Identify which cell holds the provided text, then report its (X, Y) central coordinate. 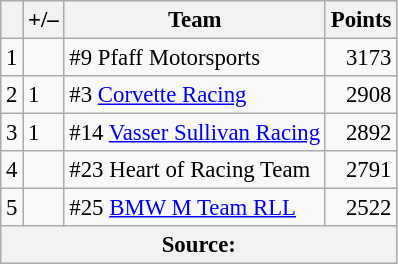
2 (12, 95)
4 (12, 170)
5 (12, 208)
2908 (360, 95)
+/– (44, 20)
3173 (360, 58)
2892 (360, 133)
#9 Pfaff Motorsports (194, 58)
#3 Corvette Racing (194, 95)
2791 (360, 170)
#14 Vasser Sullivan Racing (194, 133)
#25 BMW M Team RLL (194, 208)
#23 Heart of Racing Team (194, 170)
Source: (199, 245)
Points (360, 20)
2522 (360, 208)
Team (194, 20)
3 (12, 133)
